Return the [X, Y] coordinate for the center point of the cell that contains the specified text.  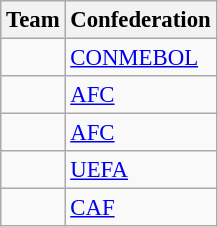
Team [33, 20]
Confederation [140, 20]
CAF [140, 208]
CONMEBOL [140, 58]
UEFA [140, 170]
